Return (x, y) of the center of cell containing provided text 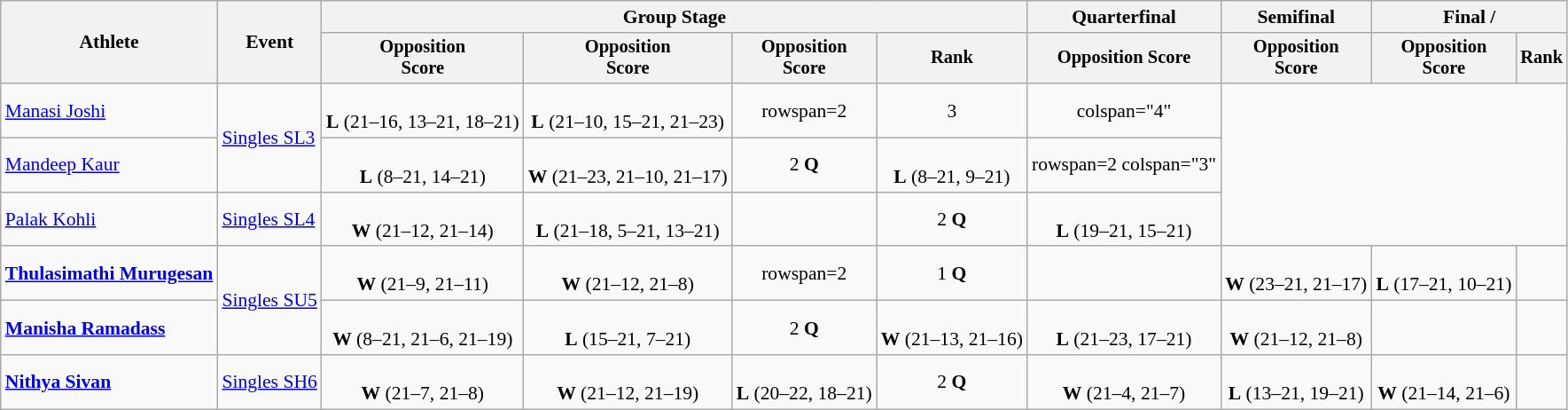
Quarterfinal (1124, 17)
Singles SH6 (269, 382)
Athlete (110, 43)
Manisha Ramadass (110, 328)
W (21–9, 21–11) (423, 273)
W (21–14, 21–6) (1443, 382)
3 (952, 110)
L (21–10, 15–21, 21–23) (628, 110)
Mandeep Kaur (110, 165)
Manasi Joshi (110, 110)
Singles SL4 (269, 220)
L (21–16, 13–21, 18–21) (423, 110)
L (17–21, 10–21) (1443, 273)
1 Q (952, 273)
L (8–21, 14–21) (423, 165)
rowspan=2 colspan="3" (1124, 165)
W (21–4, 21–7) (1124, 382)
L (21–23, 17–21) (1124, 328)
L (8–21, 9–21) (952, 165)
Group Stage (675, 17)
Palak Kohli (110, 220)
L (20–22, 18–21) (805, 382)
W (21–7, 21–8) (423, 382)
W (21–23, 21–10, 21–17) (628, 165)
W (21–13, 21–16) (952, 328)
W (21–12, 21–19) (628, 382)
W (23–21, 21–17) (1296, 273)
Thulasimathi Murugesan (110, 273)
Opposition Score (1124, 59)
L (15–21, 7–21) (628, 328)
L (19–21, 15–21) (1124, 220)
Nithya Sivan (110, 382)
Singles SL3 (269, 138)
Singles SU5 (269, 301)
colspan="4" (1124, 110)
Event (269, 43)
L (13–21, 19–21) (1296, 382)
W (21–12, 21–14) (423, 220)
Final / (1470, 17)
L (21–18, 5–21, 13–21) (628, 220)
W (8–21, 21–6, 21–19) (423, 328)
Semifinal (1296, 17)
